For the text-containing cell, return its midpoint in [x, y] coordinate format. 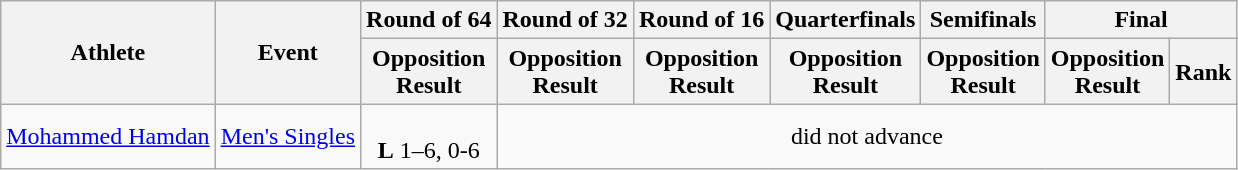
Mohammed Hamdan [108, 136]
Round of 64 [429, 20]
Rank [1204, 72]
L 1–6, 0-6 [429, 136]
did not advance [867, 136]
Round of 16 [701, 20]
Athlete [108, 52]
Quarterfinals [846, 20]
Round of 32 [565, 20]
Final [1141, 20]
Event [288, 52]
Men's Singles [288, 136]
Semifinals [983, 20]
